Determine the [X, Y] coordinate at the center of the cell enclosing the given text.  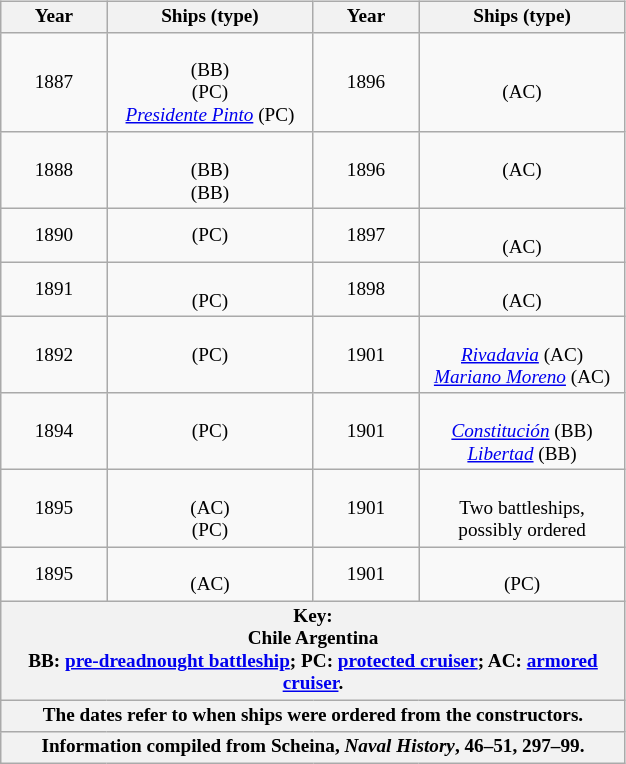
1892 [54, 356]
Two battleships,possibly ordered [522, 508]
1891 [54, 290]
Key: Chile ArgentinaBB: pre-dreadnought battleship; PC: protected cruiser; AC: armored cruiser. [313, 650]
1897 [366, 235]
1890 [54, 235]
(BB) (BB) [210, 170]
Rivadavia (AC)Mariano Moreno (AC) [522, 356]
(BB) (PC)Presidente Pinto (PC) [210, 82]
1887 [54, 82]
Information compiled from Scheina, Naval History, 46–51, 297–99. [313, 747]
(AC) (PC) [210, 508]
The dates refer to when ships were ordered from the constructors. [313, 716]
1898 [366, 290]
1894 [54, 432]
Constitución (BB)Libertad (BB) [522, 432]
1888 [54, 170]
